Return the (X, Y) coordinate for the center point of the cell that contains the specified text.  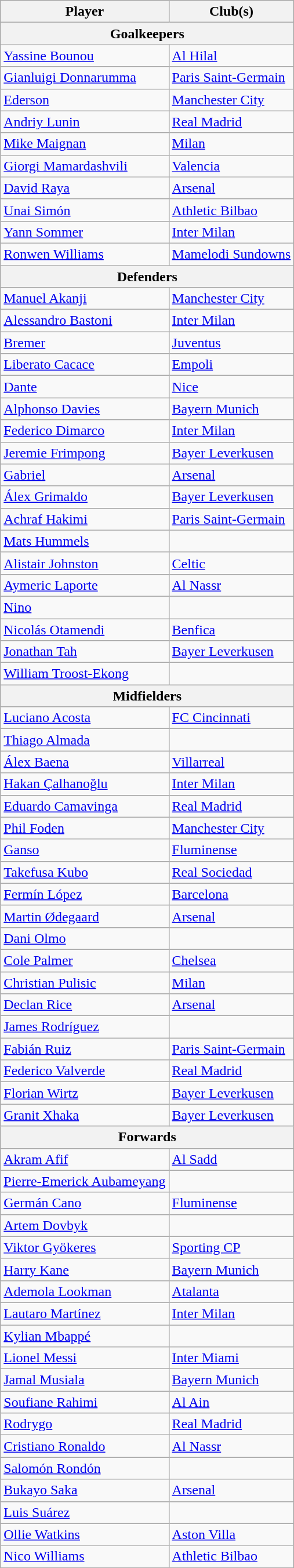
Akram Afif (85, 1159)
Thiago Almada (85, 740)
Nicolás Otamendi (85, 629)
Mamelodi Sundowns (231, 254)
Martin Ødegaard (85, 916)
William Troost-Ekong (85, 674)
Manuel Akanji (85, 299)
Alessandro Bastoni (85, 321)
Ademola Lookman (85, 1291)
Lionel Messi (85, 1358)
Gianluigi Donnarumma (85, 78)
Bukayo Saka (85, 1490)
Chelsea (231, 960)
Soufiane Rahimi (85, 1402)
Aymeric Laporte (85, 585)
Alistair Johnston (85, 563)
Midfielders (147, 696)
Sporting CP (231, 1247)
Pierre-Emerick Aubameyang (85, 1181)
Club(s) (231, 12)
Nico Williams (85, 1556)
Player (85, 12)
Ganso (85, 850)
Andriy Lunin (85, 122)
Giorgi Mamardashvili (85, 166)
Harry Kane (85, 1269)
Cristiano Ronaldo (85, 1446)
Viktor Gyökeres (85, 1247)
Nice (231, 387)
Jeremie Frimpong (85, 453)
Christian Pulisic (85, 983)
Florian Wirtz (85, 1093)
FC Cincinnati (231, 718)
Goalkeepers (147, 34)
Alphonso Davies (85, 409)
Inter Miami (231, 1358)
Cole Palmer (85, 960)
Real Sociedad (231, 872)
Aston Villa (231, 1534)
Dante (85, 387)
James Rodríguez (85, 1027)
Juventus (231, 343)
Eduardo Camavinga (85, 806)
Federico Dimarco (85, 431)
Atalanta (231, 1291)
Salomón Rondón (85, 1468)
Dani Olmo (85, 938)
Rodrygo (85, 1424)
Unai Simón (85, 210)
Forwards (147, 1137)
Bremer (85, 343)
Federico Valverde (85, 1071)
Celtic (231, 563)
Al Ain (231, 1402)
Lautaro Martínez (85, 1313)
Liberato Cacace (85, 365)
Jonathan Tah (85, 652)
Álex Grimaldo (85, 497)
Ronwen Williams (85, 254)
Kylian Mbappé (85, 1335)
Gabriel (85, 475)
Valencia (231, 166)
Fabián Ruiz (85, 1049)
Álex Baena (85, 762)
Empoli (231, 365)
Yann Sommer (85, 232)
Villarreal (231, 762)
Luis Suárez (85, 1512)
Fermín López (85, 894)
Declan Rice (85, 1005)
Achraf Hakimi (85, 519)
David Raya (85, 188)
Germán Cano (85, 1203)
Mats Hummels (85, 541)
Artem Dovbyk (85, 1225)
Barcelona (231, 894)
Mike Maignan (85, 144)
Al Sadd (231, 1159)
Jamal Musiala (85, 1380)
Ederson (85, 100)
Benfica (231, 629)
Yassine Bounou (85, 56)
Ollie Watkins (85, 1534)
Nino (85, 607)
Phil Foden (85, 828)
Hakan Çalhanoğlu (85, 784)
Luciano Acosta (85, 718)
Granit Xhaka (85, 1115)
Al Hilal (231, 56)
Defenders (147, 277)
Takefusa Kubo (85, 872)
